From the cell containing the given text, extract its center point as [x, y] coordinate. 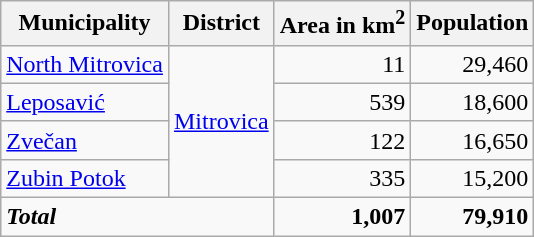
79,910 [472, 217]
16,650 [472, 140]
Area in km2 [342, 24]
15,200 [472, 178]
Total [138, 217]
Municipality [85, 24]
North Mitrovica [85, 64]
Population [472, 24]
18,600 [472, 102]
Zvečan [85, 140]
11 [342, 64]
122 [342, 140]
District [221, 24]
Mitrovica [221, 121]
539 [342, 102]
Zubin Potok [85, 178]
335 [342, 178]
1,007 [342, 217]
Leposavić [85, 102]
29,460 [472, 64]
